For the text-containing cell, return its midpoint in (x, y) coordinate format. 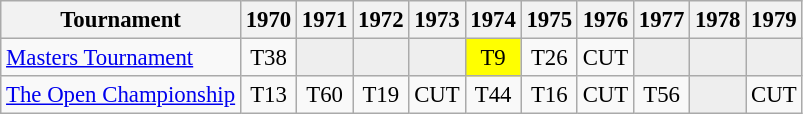
1973 (437, 20)
1974 (493, 20)
1976 (605, 20)
1971 (325, 20)
T38 (268, 58)
T9 (493, 58)
Tournament (121, 20)
1972 (381, 20)
T16 (549, 95)
T56 (661, 95)
1979 (774, 20)
T19 (381, 95)
1977 (661, 20)
T13 (268, 95)
1978 (718, 20)
The Open Championship (121, 95)
T44 (493, 95)
Masters Tournament (121, 58)
1970 (268, 20)
T26 (549, 58)
1975 (549, 20)
T60 (325, 95)
